Locate the cell with the specified text and output its [X, Y] center coordinate. 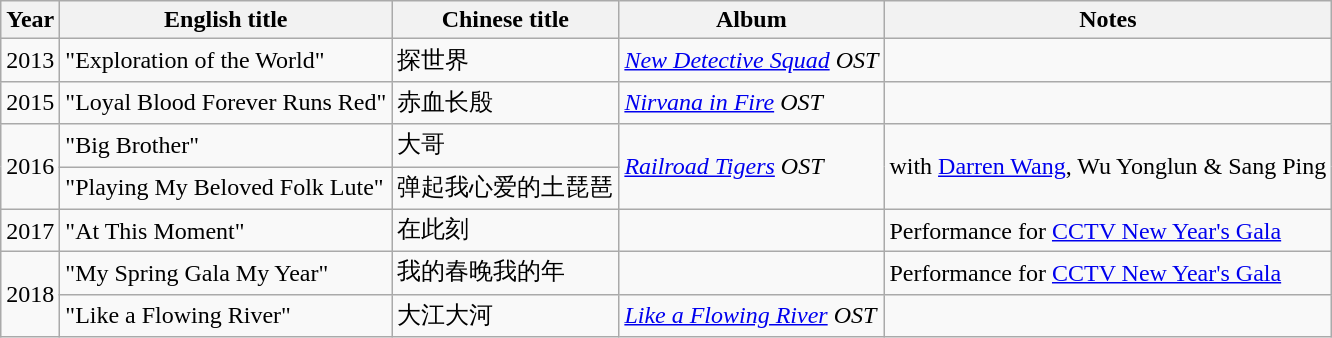
大哥 [506, 146]
Notes [1108, 20]
Album [752, 20]
"Like a Flowing River" [226, 316]
在此刻 [506, 230]
Like a Flowing River OST [752, 316]
2017 [30, 230]
New Detective Squad OST [752, 60]
"Loyal Blood Forever Runs Red" [226, 102]
"At This Moment" [226, 230]
Railroad Tigers OST [752, 166]
"Playing My Beloved Folk Lute" [226, 188]
弹起我心爱的土琵琶 [506, 188]
with Darren Wang, Wu Yonglun & Sang Ping [1108, 166]
Nirvana in Fire OST [752, 102]
2013 [30, 60]
Year [30, 20]
2016 [30, 166]
English title [226, 20]
赤血长殷 [506, 102]
"Exploration of the World" [226, 60]
"My Spring Gala My Year" [226, 274]
2018 [30, 294]
Chinese title [506, 20]
2015 [30, 102]
大江大河 [506, 316]
探世界 [506, 60]
我的春晚我的年 [506, 274]
"Big Brother" [226, 146]
